Extract the [X, Y] coordinate from the center of the cell holding the provided text.  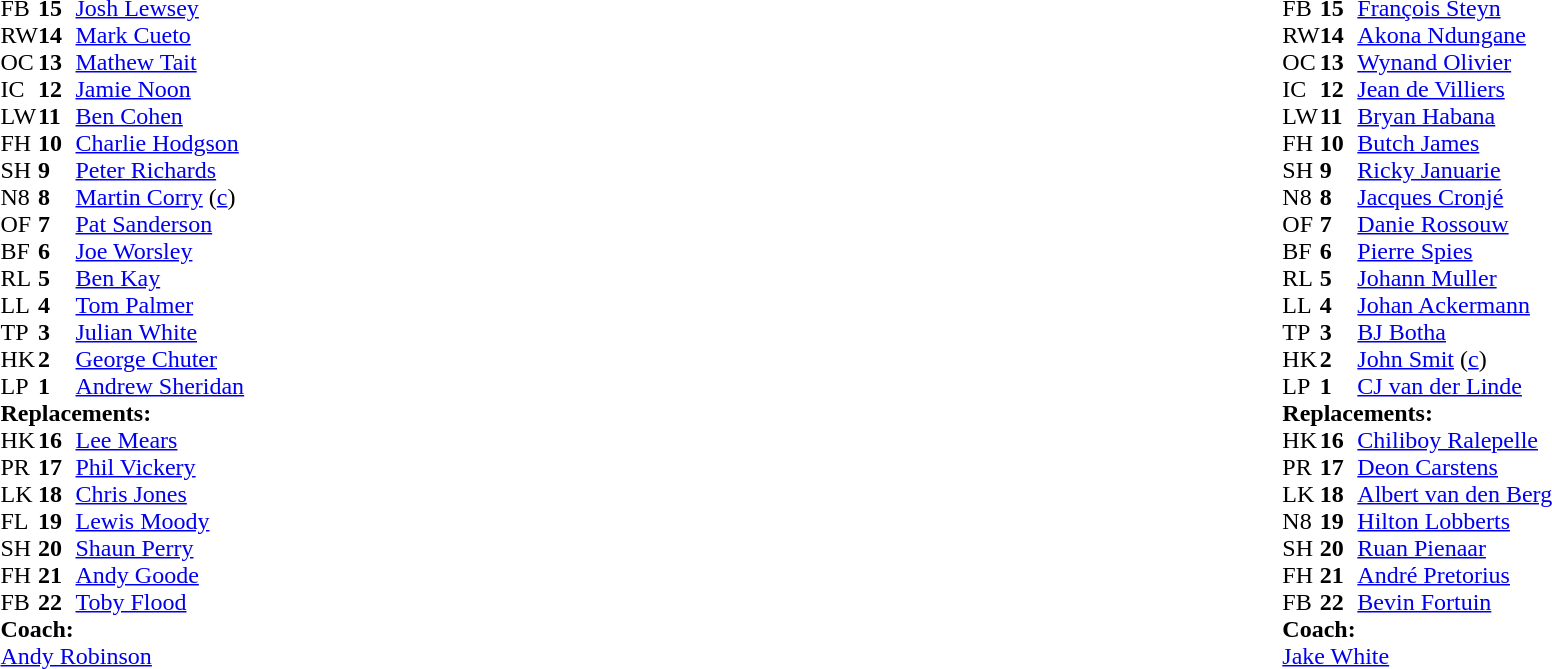
Ben Kay [160, 278]
BJ Botha [1454, 332]
Mathew Tait [160, 62]
Bryan Habana [1454, 116]
Bevin Fortuin [1454, 602]
Danie Rossouw [1454, 224]
Albert van den Berg [1454, 494]
George Chuter [160, 360]
Martin Corry (c) [160, 198]
Chris Jones [160, 494]
Peter Richards [160, 170]
Pierre Spies [1454, 252]
Johan Ackermann [1454, 306]
Wynand Olivier [1454, 62]
Jacques Cronjé [1454, 198]
CJ van der Linde [1454, 386]
Toby Flood [160, 602]
Shaun Perry [160, 548]
Lewis Moody [160, 522]
Andy Goode [160, 576]
Johann Muller [1454, 278]
Hilton Lobberts [1454, 522]
André Pretorius [1454, 576]
FL [19, 522]
Jean de Villiers [1454, 90]
Lee Mears [160, 440]
John Smit (c) [1454, 360]
Pat Sanderson [160, 224]
Ben Cohen [160, 116]
Julian White [160, 332]
Andy Robinson [122, 656]
Jake White [1417, 656]
Andrew Sheridan [160, 386]
Butch James [1454, 144]
Deon Carstens [1454, 468]
Charlie Hodgson [160, 144]
Phil Vickery [160, 468]
Chiliboy Ralepelle [1454, 440]
Ruan Pienaar [1454, 548]
Akona Ndungane [1454, 36]
Tom Palmer [160, 306]
Mark Cueto [160, 36]
Joe Worsley [160, 252]
Ricky Januarie [1454, 170]
Jamie Noon [160, 90]
